Return [x, y] of the center of cell containing provided text 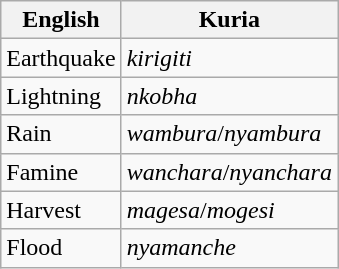
kirigiti [229, 58]
Lightning [61, 96]
nyamanche [229, 248]
Flood [61, 248]
nkobha [229, 96]
wambura/nyambura [229, 134]
Earthquake [61, 58]
magesa/mogesi [229, 210]
Famine [61, 172]
wanchara/nyanchara [229, 172]
Rain [61, 134]
Kuria [229, 20]
English [61, 20]
Harvest [61, 210]
